Pinpoint the cell where the given text exists, returning its (X, Y) midpoint coordinate. 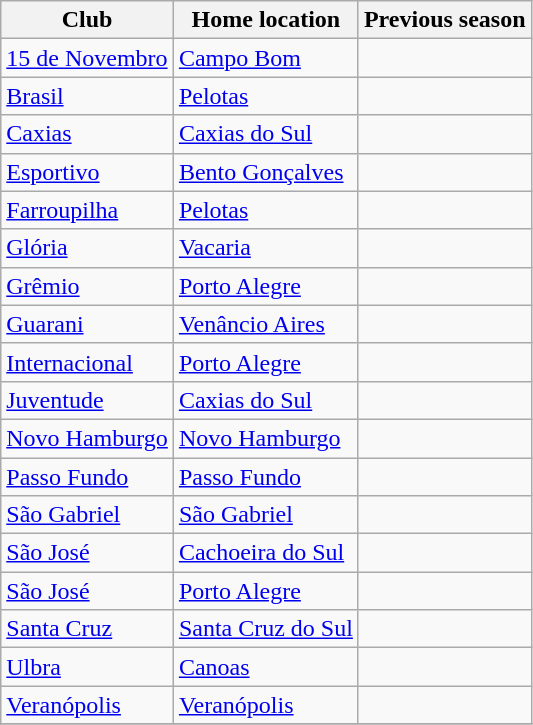
Santa Cruz (88, 629)
Grêmio (88, 286)
Venâncio Aires (266, 324)
Vacaria (266, 248)
Farroupilha (88, 210)
Campo Bom (266, 58)
Glória (88, 248)
Esportivo (88, 172)
Internacional (88, 362)
Cachoeira do Sul (266, 553)
Canoas (266, 667)
Guarani (88, 324)
Home location (266, 20)
Brasil (88, 96)
Caxias (88, 134)
Ulbra (88, 667)
Previous season (444, 20)
Santa Cruz do Sul (266, 629)
Bento Gonçalves (266, 172)
Club (88, 20)
15 de Novembro (88, 58)
Juventude (88, 400)
